Extract the [X, Y] coordinate from the center of the cell holding the provided text.  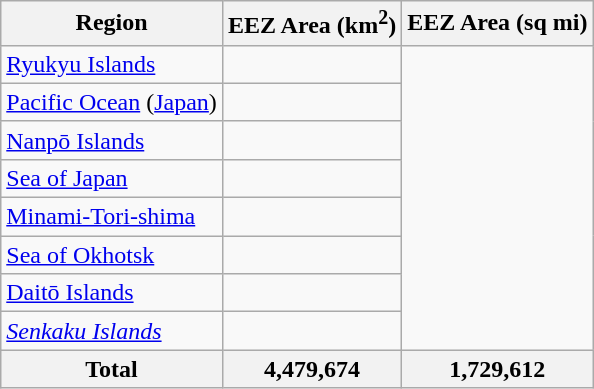
4,479,674 [312, 369]
EEZ Area (km2) [312, 24]
1,729,612 [498, 369]
Nanpō Islands [112, 140]
Sea of Okhotsk [112, 255]
EEZ Area (sq mi) [498, 24]
Ryukyu Islands [112, 64]
Pacific Ocean (Japan) [112, 102]
Region [112, 24]
Senkaku Islands [112, 331]
Daitō Islands [112, 293]
Minami-Tori-shima [112, 217]
Total [112, 369]
Sea of Japan [112, 178]
